Return [X, Y] of the center of cell containing provided text 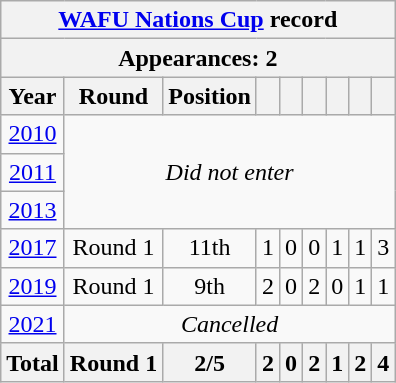
Total [33, 362]
2011 [33, 172]
9th [210, 286]
2010 [33, 134]
2021 [33, 324]
2019 [33, 286]
Appearances: 2 [198, 58]
Round [113, 96]
Did not enter [230, 172]
2017 [33, 248]
2/5 [210, 362]
2013 [33, 210]
Year [33, 96]
3 [384, 248]
11th [210, 248]
Position [210, 96]
4 [384, 362]
Cancelled [230, 324]
WAFU Nations Cup record [198, 20]
